Return the [x, y] coordinate for the center point of the cell that contains the specified text.  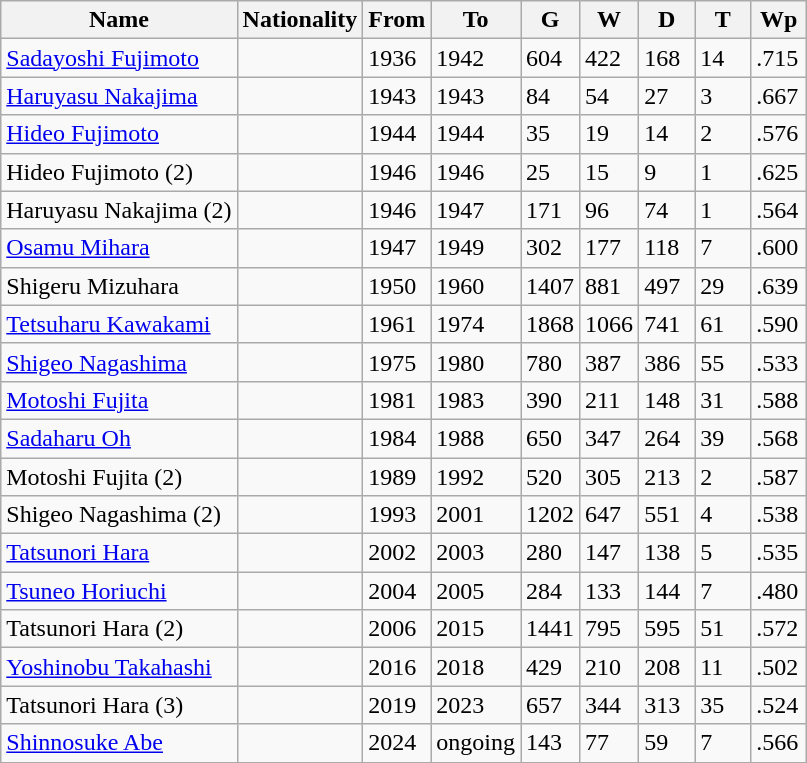
2003 [476, 553]
Tsuneo Horiuchi [119, 591]
795 [610, 629]
74 [667, 210]
2015 [476, 629]
29 [723, 286]
Osamu Mihara [119, 248]
.572 [779, 629]
1989 [397, 477]
.576 [779, 134]
390 [550, 400]
.568 [779, 438]
647 [610, 515]
5 [723, 553]
284 [550, 591]
Nationality [300, 20]
Haruyasu Nakajima [119, 96]
1407 [550, 286]
.524 [779, 705]
1961 [397, 324]
31 [723, 400]
84 [550, 96]
2006 [397, 629]
264 [667, 438]
Motoshi Fujita (2) [119, 477]
2018 [476, 667]
.588 [779, 400]
.533 [779, 362]
Yoshinobu Takahashi [119, 667]
Hideo Fujimoto (2) [119, 172]
147 [610, 553]
118 [667, 248]
.587 [779, 477]
.564 [779, 210]
657 [550, 705]
177 [610, 248]
Hideo Fujimoto [119, 134]
595 [667, 629]
1993 [397, 515]
Tetsuharu Kawakami [119, 324]
Haruyasu Nakajima (2) [119, 210]
305 [610, 477]
2004 [397, 591]
211 [610, 400]
39 [723, 438]
D [667, 20]
2016 [397, 667]
Shinnosuke Abe [119, 743]
Sadayoshi Fujimoto [119, 58]
.715 [779, 58]
2005 [476, 591]
59 [667, 743]
422 [610, 58]
497 [667, 286]
.535 [779, 553]
54 [610, 96]
344 [610, 705]
2002 [397, 553]
55 [723, 362]
168 [667, 58]
.625 [779, 172]
148 [667, 400]
9 [667, 172]
Tatsunori Hara [119, 553]
.590 [779, 324]
From [397, 20]
1980 [476, 362]
2001 [476, 515]
1960 [476, 286]
210 [610, 667]
138 [667, 553]
302 [550, 248]
386 [667, 362]
741 [667, 324]
.600 [779, 248]
ongoing [476, 743]
2024 [397, 743]
T [723, 20]
Shigeo Nagashima (2) [119, 515]
133 [610, 591]
4 [723, 515]
3 [723, 96]
Tatsunori Hara (2) [119, 629]
429 [550, 667]
G [550, 20]
19 [610, 134]
780 [550, 362]
313 [667, 705]
96 [610, 210]
1988 [476, 438]
W [610, 20]
2019 [397, 705]
11 [723, 667]
.639 [779, 286]
2023 [476, 705]
Motoshi Fujita [119, 400]
Shigeru Mizuhara [119, 286]
27 [667, 96]
387 [610, 362]
Name [119, 20]
.566 [779, 743]
.538 [779, 515]
551 [667, 515]
1984 [397, 438]
1868 [550, 324]
1942 [476, 58]
25 [550, 172]
Wp [779, 20]
51 [723, 629]
To [476, 20]
520 [550, 477]
1975 [397, 362]
143 [550, 743]
1974 [476, 324]
.667 [779, 96]
213 [667, 477]
650 [550, 438]
208 [667, 667]
1983 [476, 400]
61 [723, 324]
881 [610, 286]
144 [667, 591]
1949 [476, 248]
.502 [779, 667]
1441 [550, 629]
171 [550, 210]
15 [610, 172]
Shigeo Nagashima [119, 362]
1950 [397, 286]
77 [610, 743]
.480 [779, 591]
1936 [397, 58]
1202 [550, 515]
280 [550, 553]
1981 [397, 400]
347 [610, 438]
1992 [476, 477]
1066 [610, 324]
Tatsunori Hara (3) [119, 705]
604 [550, 58]
Sadaharu Oh [119, 438]
